Locate the cell with the specified text and output its (X, Y) center coordinate. 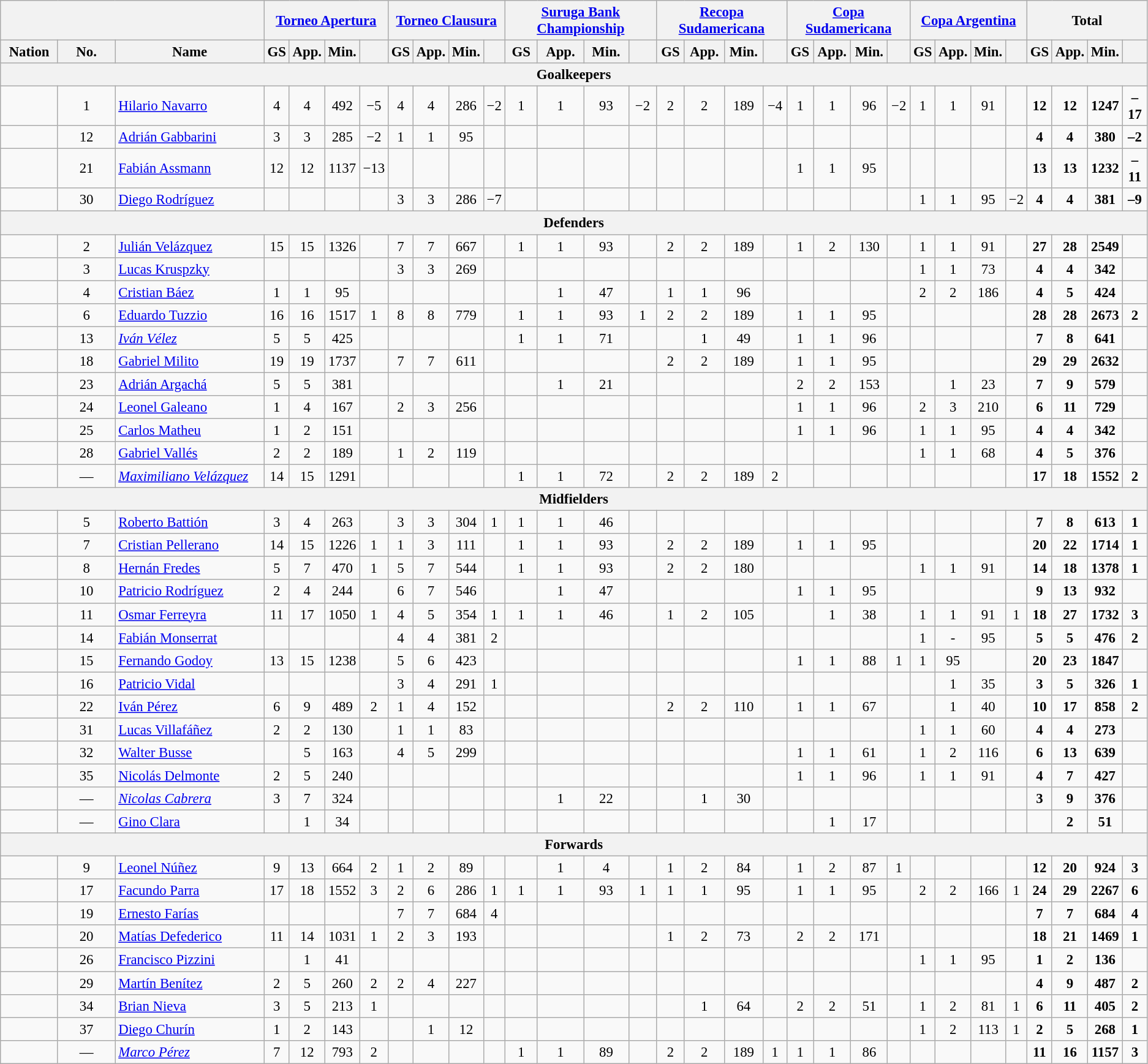
–9 (1135, 200)
2632 (1105, 361)
Francisco Pizzini (190, 960)
110 (744, 707)
49 (744, 338)
–2 (1135, 137)
273 (1105, 730)
492 (342, 107)
152 (466, 707)
64 (744, 1006)
425 (342, 338)
210 (989, 407)
487 (1105, 983)
72 (606, 477)
611 (466, 361)
Recopa Sudamericana (722, 21)
1737 (342, 361)
263 (342, 523)
40 (989, 707)
1732 (1105, 614)
Hernán Fredes (190, 568)
Adrián Gabbarini (190, 137)
924 (1105, 868)
Cristian Báez (190, 292)
87 (869, 868)
86 (869, 1052)
163 (342, 753)
151 (342, 430)
−4 (776, 107)
213 (342, 1006)
111 (466, 545)
Hilario Navarro (190, 107)
2267 (1105, 891)
932 (1105, 592)
Facundo Parra (190, 891)
143 (342, 1029)
Cristian Pellerano (190, 545)
Fernando Godoy (190, 660)
Eduardo Tuzzio (190, 315)
579 (1105, 384)
No. (86, 52)
67 (869, 707)
639 (1105, 753)
Copa Argentina (969, 21)
Lucas Kruspzky (190, 269)
Gabriel Vallés (190, 453)
1847 (1105, 660)
38 (869, 614)
427 (1105, 775)
304 (466, 523)
260 (342, 983)
1031 (342, 937)
113 (989, 1029)
Torneo Apertura (326, 21)
227 (466, 983)
Total (1087, 21)
1247 (1105, 107)
180 (744, 568)
81 (989, 1006)
Name (190, 52)
Martín Benítez (190, 983)
88 (869, 660)
324 (342, 799)
1378 (1105, 568)
1291 (342, 477)
667 (466, 246)
Torneo Clausura (446, 21)
1469 (1105, 937)
423 (466, 660)
31 (86, 730)
240 (342, 775)
779 (466, 315)
Gabriel Milito (190, 361)
1157 (1105, 1052)
25 (86, 430)
Iván Pérez (190, 707)
153 (869, 384)
Fabián Assmann (190, 169)
41 (342, 960)
268 (1105, 1029)
Suruga Bank Championship (581, 21)
Matías Defederico (190, 937)
729 (1105, 407)
Osmar Ferreyra (190, 614)
1232 (1105, 169)
193 (466, 937)
60 (989, 730)
Adrián Argachá (190, 384)
136 (1105, 960)
Brian Nieva (190, 1006)
326 (1105, 684)
119 (466, 453)
Iván Vélez (190, 338)
Nicolás Delmonte (190, 775)
Roberto Battión (190, 523)
116 (989, 753)
Nation (29, 52)
- (953, 638)
Maximiliano Velázquez (190, 477)
291 (466, 684)
Marco Pérez (190, 1052)
Julián Velázquez (190, 246)
Fabián Monserrat (190, 638)
380 (1105, 137)
Goalkeepers (574, 75)
1137 (342, 169)
405 (1105, 1006)
Leonel Galeano (190, 407)
Lucas Villafáñez (190, 730)
Diego Rodríguez (190, 200)
546 (466, 592)
544 (466, 568)
793 (342, 1052)
–17 (1135, 107)
1050 (342, 614)
166 (989, 891)
285 (342, 137)
68 (989, 453)
−13 (374, 169)
664 (342, 868)
489 (342, 707)
37 (86, 1029)
Leonel Núñez (190, 868)
613 (1105, 523)
83 (466, 730)
1326 (342, 246)
256 (466, 407)
1238 (342, 660)
186 (989, 292)
Diego Churín (190, 1029)
641 (1105, 338)
−7 (494, 200)
Gino Clara (190, 822)
244 (342, 592)
Nicolas Cabrera (190, 799)
−5 (374, 107)
26 (86, 960)
Patricio Rodríguez (190, 592)
1226 (342, 545)
424 (1105, 292)
2673 (1105, 315)
2549 (1105, 246)
Walter Busse (190, 753)
Midfielders (574, 499)
32 (86, 753)
167 (342, 407)
61 (869, 753)
299 (466, 753)
–11 (1135, 169)
Patricio Vidal (190, 684)
105 (744, 614)
84 (744, 868)
470 (342, 568)
269 (466, 269)
Forwards (574, 845)
171 (869, 937)
71 (606, 338)
Copa Sudamericana (848, 21)
Carlos Matheu (190, 430)
1517 (342, 315)
Defenders (574, 223)
476 (1105, 638)
1714 (1105, 545)
354 (466, 614)
858 (1105, 707)
Ernesto Farías (190, 914)
